Return (x, y) of the center of cell containing provided text 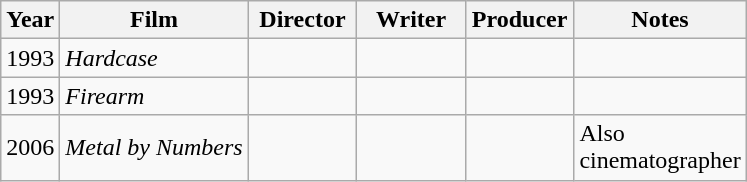
Notes (660, 20)
Producer (520, 20)
Metal by Numbers (154, 148)
Also cinematographer (660, 148)
Year (30, 20)
2006 (30, 148)
Director (302, 20)
Firearm (154, 96)
Hardcase (154, 58)
Writer (412, 20)
Film (154, 20)
